Extract the (X, Y) coordinate from the center of the cell holding the provided text.  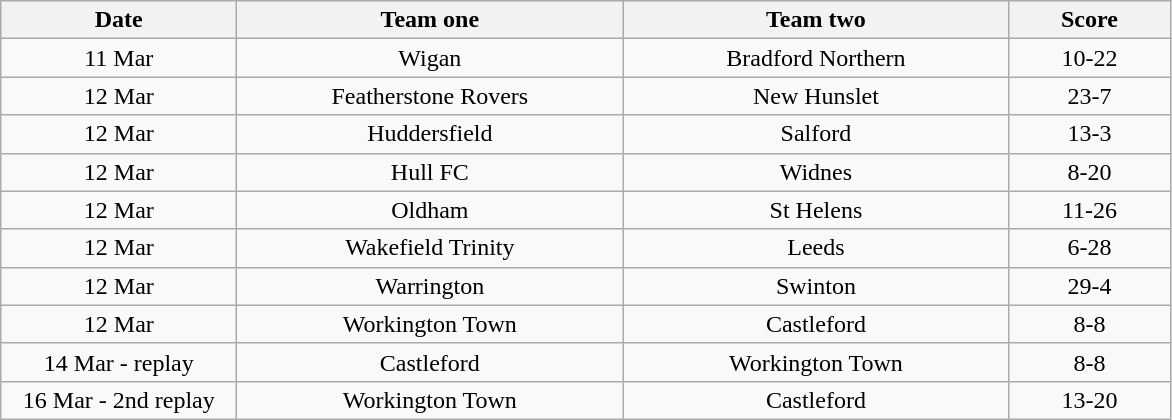
23-7 (1090, 96)
Team two (816, 20)
11-26 (1090, 210)
Salford (816, 134)
13-3 (1090, 134)
St Helens (816, 210)
Date (119, 20)
13-20 (1090, 400)
29-4 (1090, 286)
Warrington (430, 286)
New Hunslet (816, 96)
Featherstone Rovers (430, 96)
Bradford Northern (816, 58)
14 Mar - replay (119, 362)
10-22 (1090, 58)
Swinton (816, 286)
Leeds (816, 248)
Wigan (430, 58)
Huddersfield (430, 134)
Team one (430, 20)
Widnes (816, 172)
Wakefield Trinity (430, 248)
Oldham (430, 210)
6-28 (1090, 248)
11 Mar (119, 58)
16 Mar - 2nd replay (119, 400)
8-20 (1090, 172)
Hull FC (430, 172)
Score (1090, 20)
